Scan for the cell matching the given text and deliver its (X, Y) coordinate at center. 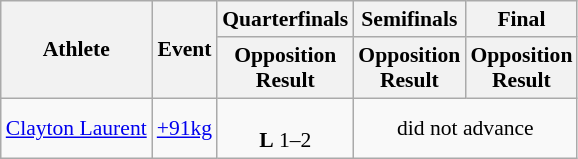
Final (521, 19)
Quarterfinals (285, 19)
+91kg (184, 128)
Event (184, 50)
Semifinals (409, 19)
Clayton Laurent (76, 128)
Athlete (76, 50)
L 1–2 (285, 128)
did not advance (465, 128)
